Return [X, Y] of the center of cell containing provided text 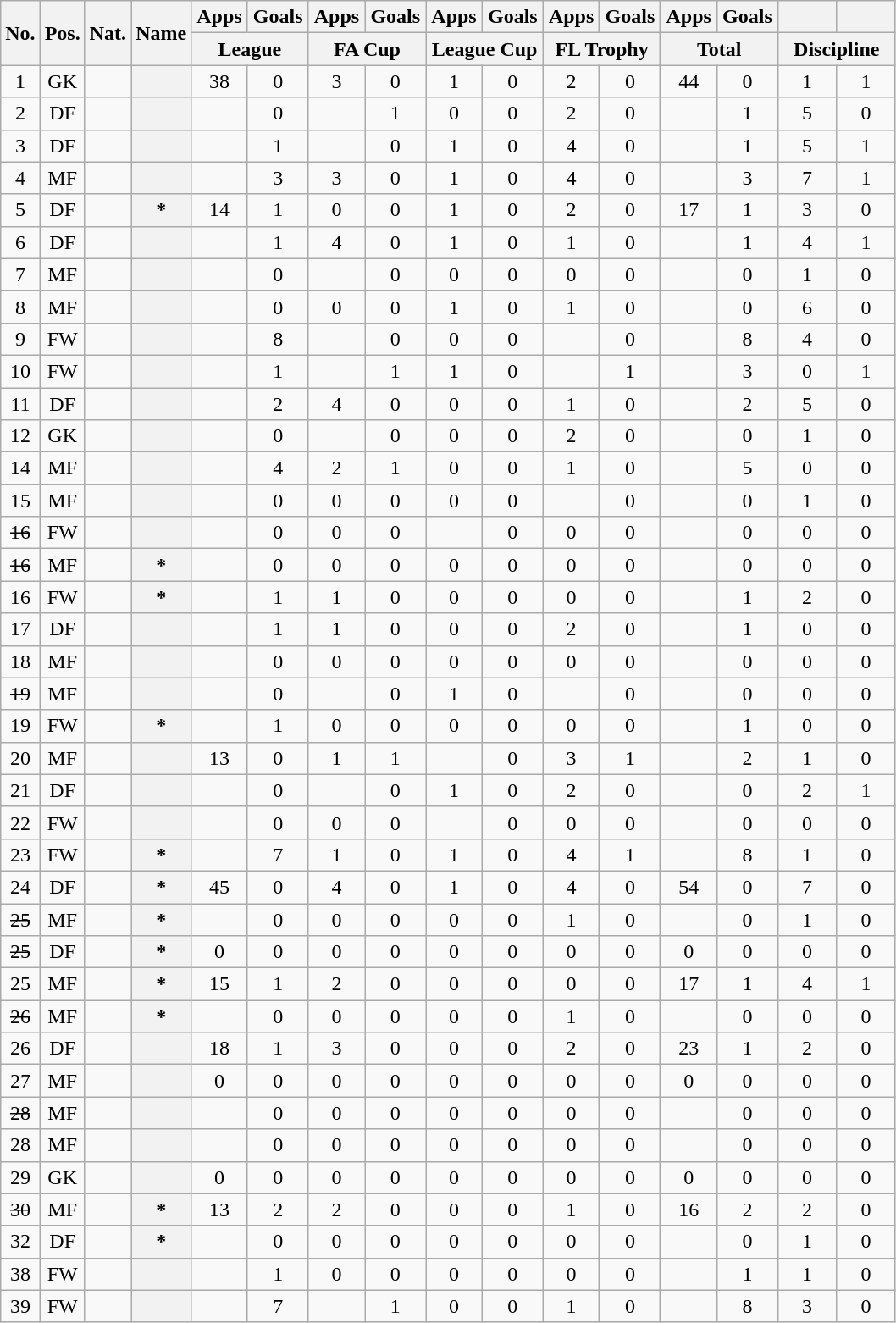
11 [20, 404]
Name [161, 33]
44 [689, 81]
Total [720, 49]
12 [20, 436]
54 [689, 887]
9 [20, 339]
No. [20, 33]
League [251, 49]
45 [220, 887]
League Cup [484, 49]
Pos. [63, 33]
39 [20, 1306]
21 [20, 790]
FA Cup [368, 49]
Discipline [837, 49]
20 [20, 758]
Nat. [108, 33]
FL Trophy [601, 49]
30 [20, 1210]
29 [20, 1177]
22 [20, 822]
27 [20, 1081]
10 [20, 371]
24 [20, 887]
32 [20, 1242]
